Output the [X, Y] coordinate of the center of the cell containing the given text.  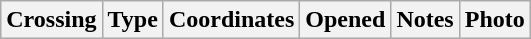
Coordinates [231, 20]
Type [132, 20]
Notes [425, 20]
Opened [346, 20]
Crossing [52, 20]
Photo [494, 20]
